Locate the cell with the specified text and output its (X, Y) center coordinate. 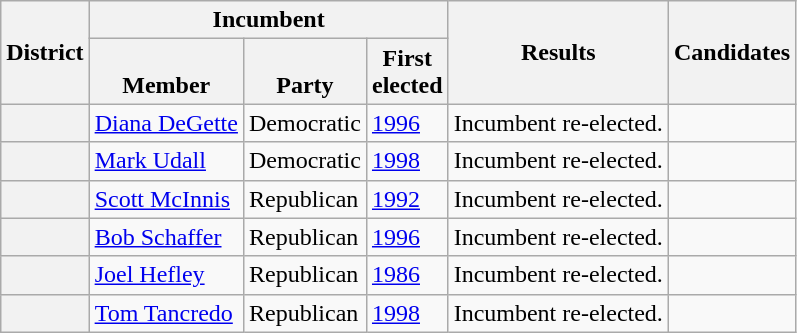
Incumbent (268, 20)
Joel Hefley (166, 275)
Tom Tancredo (166, 313)
Candidates (732, 52)
Diana DeGette (166, 123)
Bob Schaffer (166, 237)
Member (166, 72)
Results (558, 52)
District (45, 52)
Firstelected (407, 72)
Scott McInnis (166, 199)
Mark Udall (166, 161)
1992 (407, 199)
Party (304, 72)
1986 (407, 275)
